Return (x, y) of the center of cell containing provided text 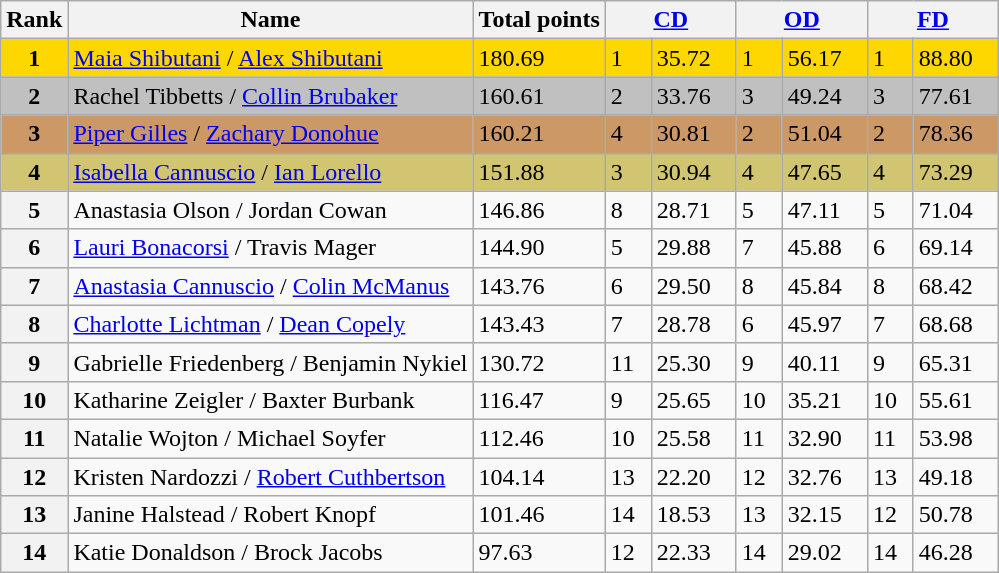
Kristen Nardozzi / Robert Cuthbertson (270, 477)
116.47 (539, 400)
143.76 (539, 286)
30.81 (694, 134)
OD (802, 20)
32.76 (824, 477)
144.90 (539, 248)
Maia Shibutani / Alex Shibutani (270, 58)
Katharine Zeigler / Baxter Burbank (270, 400)
47.65 (824, 172)
51.04 (824, 134)
FD (932, 20)
32.90 (824, 438)
71.04 (956, 210)
104.14 (539, 477)
Anastasia Cannuscio / Colin McManus (270, 286)
47.11 (824, 210)
88.80 (956, 58)
33.76 (694, 96)
112.46 (539, 438)
50.78 (956, 515)
65.31 (956, 362)
35.21 (824, 400)
45.97 (824, 324)
180.69 (539, 58)
28.71 (694, 210)
146.86 (539, 210)
101.46 (539, 515)
Rachel Tibbetts / Collin Brubaker (270, 96)
29.50 (694, 286)
Anastasia Olson / Jordan Cowan (270, 210)
Katie Donaldson / Brock Jacobs (270, 553)
160.61 (539, 96)
49.18 (956, 477)
22.20 (694, 477)
18.53 (694, 515)
Gabrielle Friedenberg / Benjamin Nykiel (270, 362)
49.24 (824, 96)
22.33 (694, 553)
143.43 (539, 324)
68.68 (956, 324)
Charlotte Lichtman / Dean Copely (270, 324)
30.94 (694, 172)
68.42 (956, 286)
45.88 (824, 248)
53.98 (956, 438)
Janine Halstead / Robert Knopf (270, 515)
40.11 (824, 362)
29.88 (694, 248)
Natalie Wojton / Michael Soyfer (270, 438)
130.72 (539, 362)
46.28 (956, 553)
CD (670, 20)
25.58 (694, 438)
56.17 (824, 58)
25.30 (694, 362)
45.84 (824, 286)
Lauri Bonacorsi / Travis Mager (270, 248)
32.15 (824, 515)
160.21 (539, 134)
77.61 (956, 96)
Isabella Cannuscio / Ian Lorello (270, 172)
29.02 (824, 553)
78.36 (956, 134)
151.88 (539, 172)
Total points (539, 20)
28.78 (694, 324)
Piper Gilles / Zachary Donohue (270, 134)
Rank (34, 20)
25.65 (694, 400)
97.63 (539, 553)
55.61 (956, 400)
35.72 (694, 58)
73.29 (956, 172)
Name (270, 20)
69.14 (956, 248)
